From the cell containing the given text, extract its center point as [X, Y] coordinate. 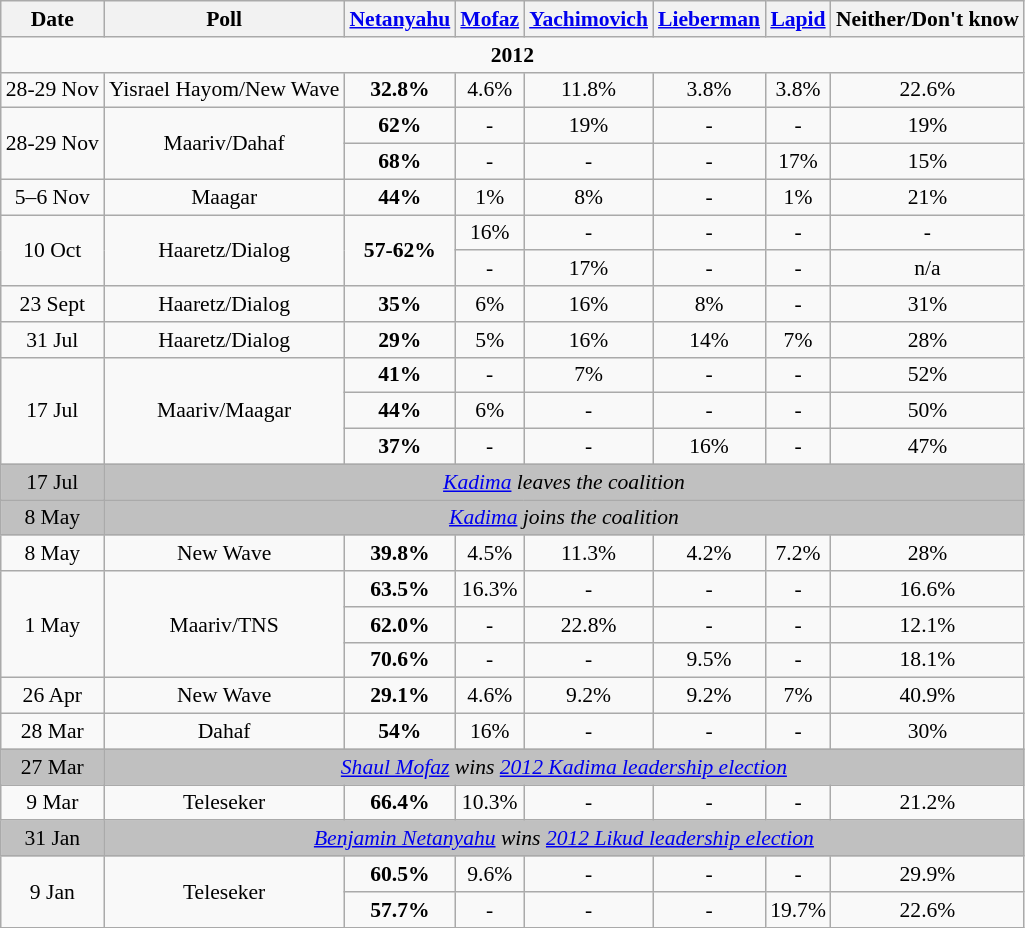
4.5% [490, 554]
Lieberman [709, 19]
70.6% [400, 660]
Mofaz [490, 19]
60.5% [400, 874]
Netanyahu [400, 19]
Date [52, 19]
22.8% [588, 625]
31 Jul [52, 340]
50% [928, 411]
29.1% [400, 696]
18.1% [928, 660]
21% [928, 197]
31 Jan [52, 839]
40.9% [928, 696]
62.0% [400, 625]
11.3% [588, 554]
27 Mar [52, 767]
68% [400, 162]
Yisrael Hayom/New Wave [224, 90]
Maariv/Dahaf [224, 144]
10 Oct [52, 250]
Lapid [798, 19]
32.8% [400, 90]
30% [928, 732]
31% [928, 304]
12.1% [928, 625]
28 Mar [52, 732]
9 Jan [52, 892]
41% [400, 375]
15% [928, 162]
54% [400, 732]
57.7% [400, 910]
n/a [928, 269]
Kadima leaves the coalition [564, 482]
9.6% [490, 874]
Maagar [224, 197]
57-62% [400, 250]
52% [928, 375]
35% [400, 304]
10.3% [490, 803]
62% [400, 126]
4.2% [709, 554]
5% [490, 340]
63.5% [400, 589]
29% [400, 340]
Yachimovich [588, 19]
Dahaf [224, 732]
26 Apr [52, 696]
16.3% [490, 589]
37% [400, 447]
16.6% [928, 589]
29.9% [928, 874]
9 Mar [52, 803]
14% [709, 340]
66.4% [400, 803]
47% [928, 447]
7.2% [798, 554]
Maariv/TNS [224, 624]
Benjamin Netanyahu wins 2012 Likud leadership election [564, 839]
5–6 Nov [52, 197]
21.2% [928, 803]
2012 [512, 55]
1 May [52, 624]
Kadima joins the coalition [564, 518]
Poll [224, 19]
39.8% [400, 554]
Shaul Mofaz wins 2012 Kadima leadership election [564, 767]
Maariv/Maagar [224, 410]
9.5% [709, 660]
23 Sept [52, 304]
11.8% [588, 90]
19.7% [798, 910]
Neither/Don't know [928, 19]
